Return (x, y) of the center of cell containing provided text 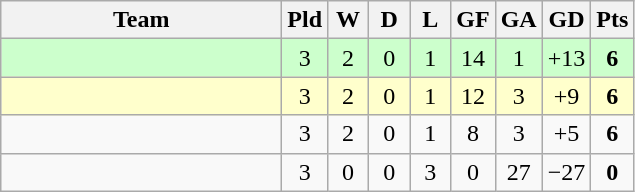
12 (473, 96)
GD (566, 20)
8 (473, 134)
W (348, 20)
Pts (612, 20)
L (430, 20)
D (390, 20)
Pld (305, 20)
+13 (566, 58)
+9 (566, 96)
−27 (566, 172)
+5 (566, 134)
27 (518, 172)
14 (473, 58)
Team (142, 20)
GF (473, 20)
GA (518, 20)
